Find where the given text appears and provide that cell's center as (X, Y) coordinate. 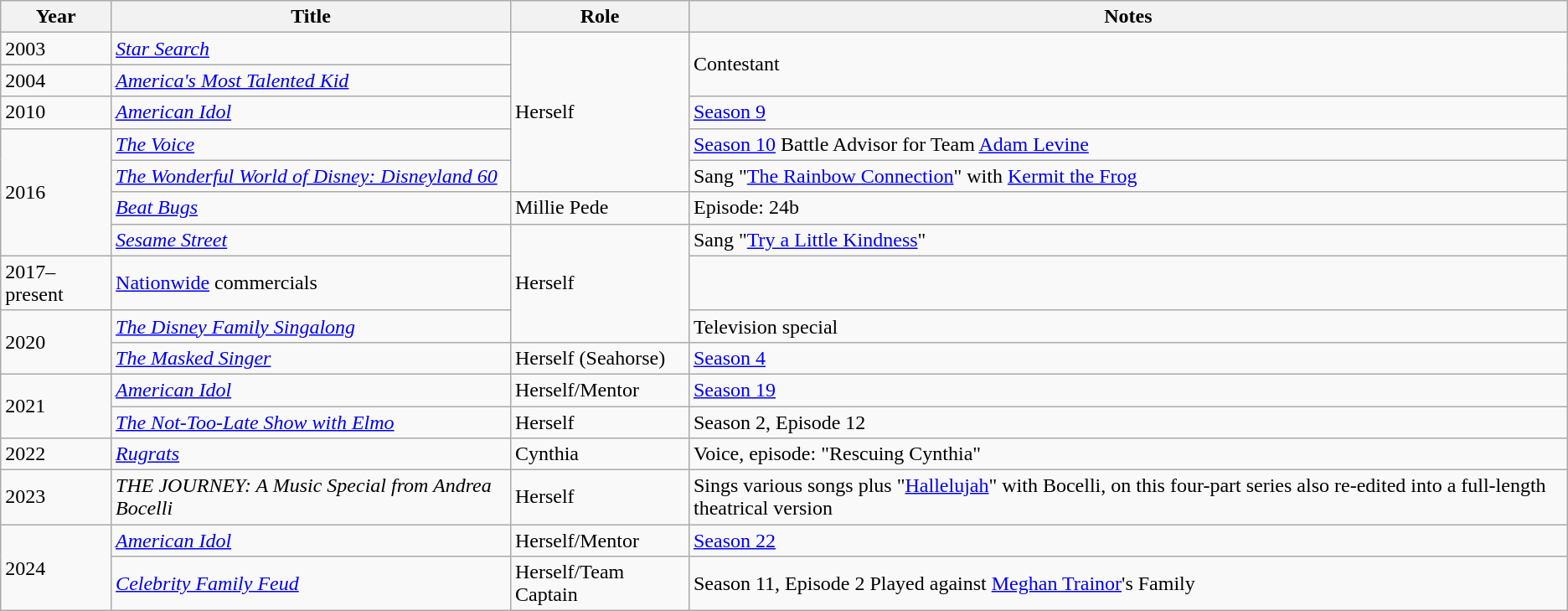
2021 (56, 406)
Herself/Team Captain (600, 583)
The Wonderful World of Disney: Disneyland 60 (312, 176)
Season 10 Battle Advisor for Team Adam Levine (1127, 144)
Sesame Street (312, 240)
Beat Bugs (312, 208)
2017–present (56, 283)
Nationwide commercials (312, 283)
Sang "The Rainbow Connection" with Kermit the Frog (1127, 176)
THE JOURNEY: A Music Special from Andrea Bocelli (312, 498)
Voice, episode: "Rescuing Cynthia" (1127, 454)
Rugrats (312, 454)
Cynthia (600, 454)
Season 4 (1127, 358)
Season 19 (1127, 390)
Contestant (1127, 65)
2020 (56, 342)
2016 (56, 192)
2003 (56, 49)
2024 (56, 568)
Television special (1127, 326)
Year (56, 17)
Celebrity Family Feud (312, 583)
America's Most Talented Kid (312, 80)
Star Search (312, 49)
Season 22 (1127, 541)
Season 11, Episode 2 Played against Meghan Trainor's Family (1127, 583)
Season 9 (1127, 112)
Sang "Try a Little Kindness" (1127, 240)
2004 (56, 80)
The Masked Singer (312, 358)
2022 (56, 454)
Notes (1127, 17)
Sings various songs plus "Hallelujah" with Bocelli, on this four-part series also re-edited into a full-length theatrical version (1127, 498)
The Disney Family Singalong (312, 326)
Role (600, 17)
Season 2, Episode 12 (1127, 422)
2010 (56, 112)
2023 (56, 498)
The Voice (312, 144)
Millie Pede (600, 208)
Title (312, 17)
The Not-Too-Late Show with Elmo (312, 422)
Herself (Seahorse) (600, 358)
Episode: 24b (1127, 208)
